Identify which cell holds the provided text, then report its (x, y) central coordinate. 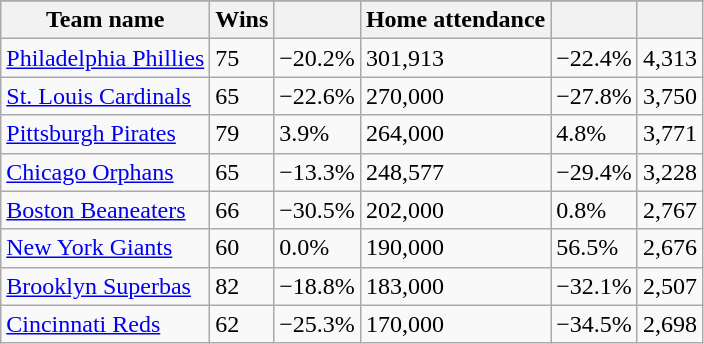
New York Giants (106, 248)
56.5% (594, 248)
Cincinnati Reds (106, 324)
264,000 (455, 134)
Philadelphia Phillies (106, 58)
170,000 (455, 324)
−27.8% (594, 96)
82 (242, 286)
−22.4% (594, 58)
−29.4% (594, 172)
4,313 (670, 58)
2,507 (670, 286)
3,771 (670, 134)
0.0% (318, 248)
3.9% (318, 134)
−34.5% (594, 324)
Boston Beaneaters (106, 210)
202,000 (455, 210)
−13.3% (318, 172)
4.8% (594, 134)
Wins (242, 20)
Team name (106, 20)
62 (242, 324)
−22.6% (318, 96)
3,228 (670, 172)
3,750 (670, 96)
183,000 (455, 286)
60 (242, 248)
−30.5% (318, 210)
79 (242, 134)
2,767 (670, 210)
−20.2% (318, 58)
Chicago Orphans (106, 172)
−25.3% (318, 324)
2,698 (670, 324)
301,913 (455, 58)
Brooklyn Superbas (106, 286)
2,676 (670, 248)
Pittsburgh Pirates (106, 134)
270,000 (455, 96)
−32.1% (594, 286)
−18.8% (318, 286)
0.8% (594, 210)
St. Louis Cardinals (106, 96)
190,000 (455, 248)
Home attendance (455, 20)
75 (242, 58)
248,577 (455, 172)
66 (242, 210)
